Scan for the cell matching the given text and deliver its [X, Y] coordinate at center. 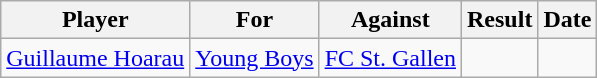
Result [500, 20]
Player [96, 20]
For [254, 20]
FC St. Gallen [390, 58]
Young Boys [254, 58]
Date [568, 20]
Against [390, 20]
Guillaume Hoarau [96, 58]
